Capture the cell that displays the provided text and extract its [x, y] central coordinate. 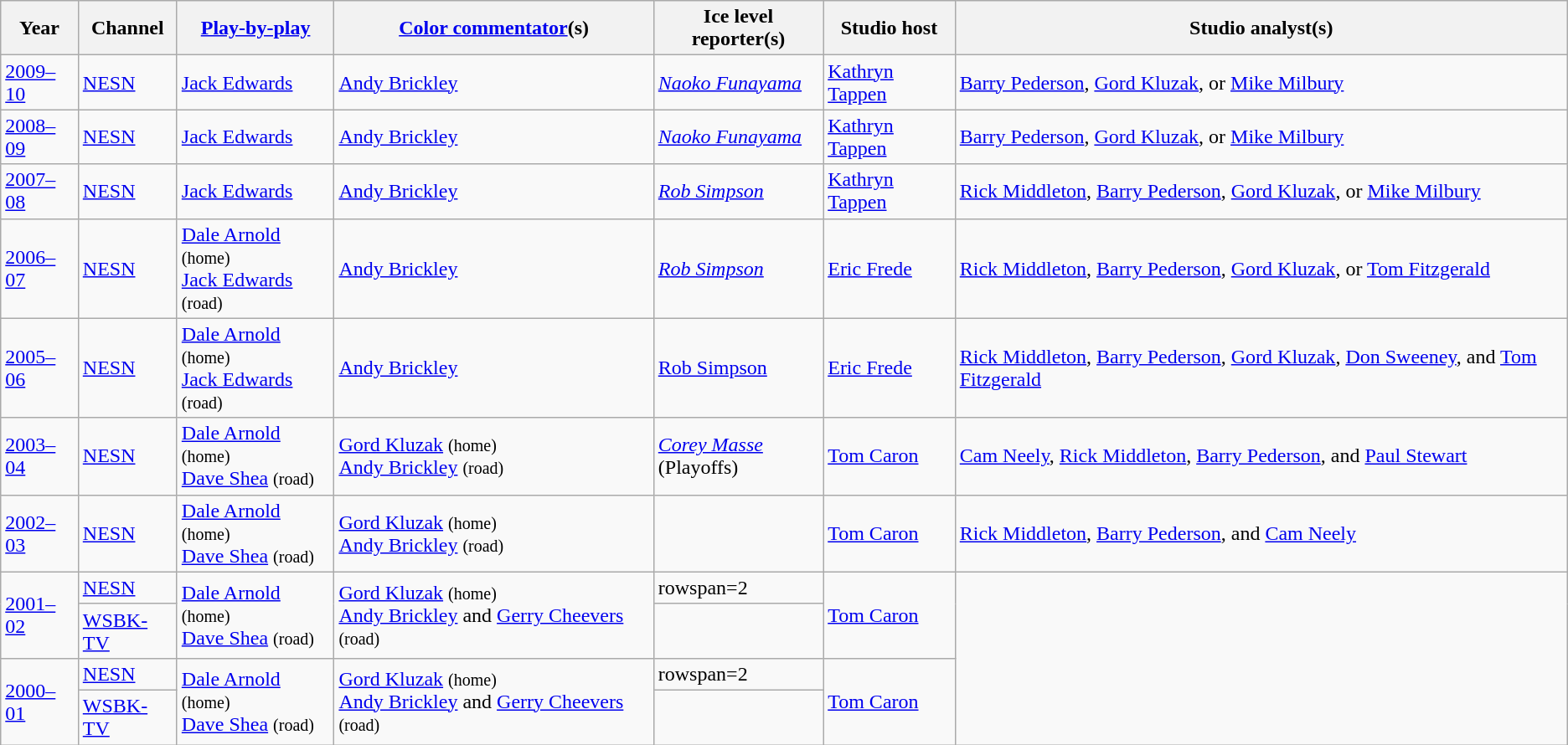
Rick Middleton, Barry Pederson, Gord Kluzak, Don Sweeney, and Tom Fitzgerald [1261, 368]
Color commentator(s) [494, 28]
Cam Neely, Rick Middleton, Barry Pederson, and Paul Stewart [1261, 456]
2007–08 [40, 191]
Channel [127, 28]
2002–03 [40, 533]
Play-by-play [255, 28]
2001–02 [40, 614]
2006–07 [40, 268]
Ice level reporter(s) [738, 28]
Rick Middleton, Barry Pederson, Gord Kluzak, or Mike Milbury [1261, 191]
2003–04 [40, 456]
Studio analyst(s) [1261, 28]
Year [40, 28]
2000–01 [40, 701]
2009–10 [40, 82]
Rick Middleton, Barry Pederson, and Cam Neely [1261, 533]
Corey Masse(Playoffs) [738, 456]
Studio host [890, 28]
Rick Middleton, Barry Pederson, Gord Kluzak, or Tom Fitzgerald [1261, 268]
2008–09 [40, 137]
2005–06 [40, 368]
